Extract the [X, Y] coordinate from the center of the cell holding the provided text.  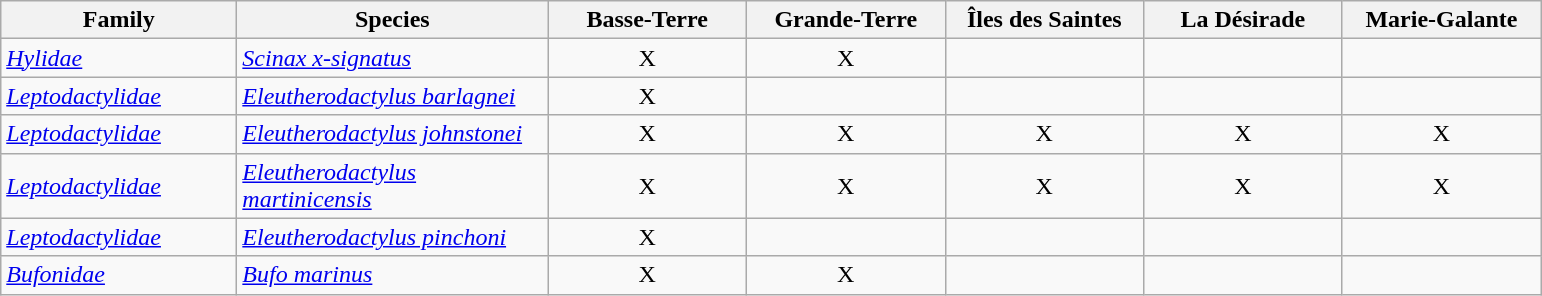
Family [119, 20]
Eleutherodactylus pinchoni [392, 237]
Species [392, 20]
Eleutherodactylus barlagnei [392, 96]
Grande-Terre [846, 20]
Bufo marinus [392, 275]
Basse-Terre [648, 20]
Îles des Saintes [1044, 20]
La Désirade [1244, 20]
Scinax x-signatus [392, 58]
Eleutherodactylus johnstonei [392, 134]
Marie-Galante [1442, 20]
Hylidae [119, 58]
Eleutherodactylus martinicensis [392, 186]
Bufonidae [119, 275]
